For the text-containing cell, return its midpoint in (X, Y) coordinate format. 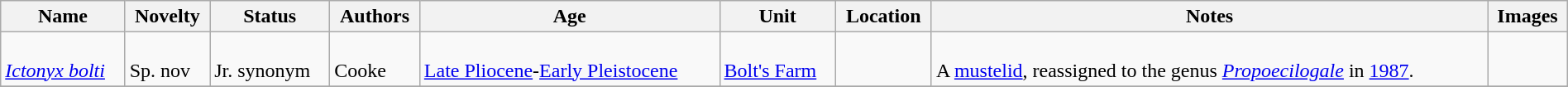
Cooke (375, 60)
Age (569, 17)
A mustelid, reassigned to the genus Propoecilogale in 1987. (1209, 60)
Bolt's Farm (777, 60)
Late Pliocene-Early Pleistocene (569, 60)
Unit (777, 17)
Notes (1209, 17)
Jr. synonym (270, 60)
Status (270, 17)
Novelty (167, 17)
Sp. nov (167, 60)
Authors (375, 17)
Location (883, 17)
Name (63, 17)
Ictonyx bolti (63, 60)
Images (1527, 17)
